For the text-containing cell, return its midpoint in (x, y) coordinate format. 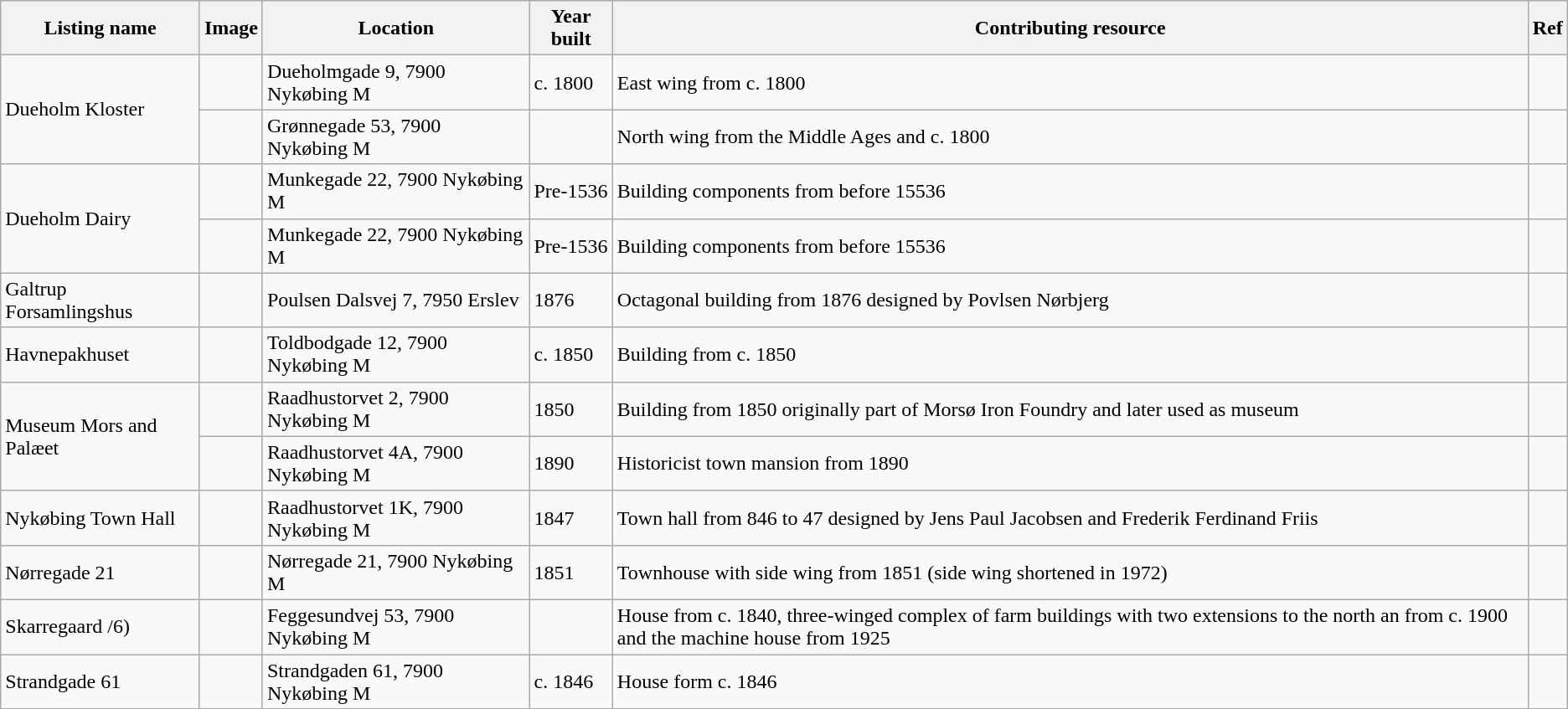
Skarregaard /6) (101, 626)
Year built (571, 28)
Town hall from 846 to 47 designed by Jens Paul Jacobsen and Frederik Ferdinand Friis (1070, 517)
c. 1846 (571, 681)
Nørregade 21, 7900 Nykøbing M (395, 573)
c. 1800 (571, 82)
Raadhustorvet 1K, 7900 Nykøbing M (395, 517)
Building from c. 1850 (1070, 355)
Ref (1548, 28)
Raadhustorvet 4A, 7900 Nykøbing M (395, 464)
1851 (571, 573)
Galtrup Forsamlingshus (101, 300)
House form c. 1846 (1070, 681)
Dueholm Dairy (101, 218)
Listing name (101, 28)
Strandgade 61 (101, 681)
Historicist town mansion from 1890 (1070, 464)
Nørregade 21 (101, 573)
Location (395, 28)
Image (231, 28)
Dueholmgade 9, 7900 Nykøbing M (395, 82)
Poulsen Dalsvej 7, 7950 Erslev (395, 300)
c. 1850 (571, 355)
Townhouse with side wing from 1851 (side wing shortened in 1972) (1070, 573)
Dueholm Kloster (101, 110)
Toldbodgade 12, 7900 Nykøbing M (395, 355)
Strandgaden 61, 7900 Nykøbing M (395, 681)
1890 (571, 464)
Nykøbing Town Hall (101, 517)
Feggesundvej 53, 7900 Nykøbing M (395, 626)
Building from 1850 originally part of Morsø Iron Foundry and later used as museum (1070, 408)
North wing from the Middle Ages and c. 1800 (1070, 137)
East wing from c. 1800 (1070, 82)
1876 (571, 300)
House from c. 1840, three-winged complex of farm buildings with two extensions to the north an from c. 1900 and the machine house from 1925 (1070, 626)
Raadhustorvet 2, 7900 Nykøbing M (395, 408)
Contributing resource (1070, 28)
Grønnegade 53, 7900 Nykøbing M (395, 137)
Havnepakhuset (101, 355)
1850 (571, 408)
1847 (571, 517)
Octagonal building from 1876 designed by Povlsen Nørbjerg (1070, 300)
Museum Mors and Palæet (101, 436)
